Extract the (X, Y) coordinate from the center of the cell holding the provided text.  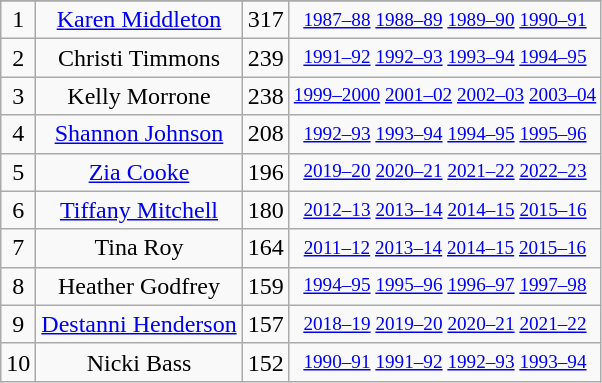
238 (266, 96)
208 (266, 134)
Karen Middleton (139, 20)
196 (266, 172)
Christi Timmons (139, 58)
Tiffany Mitchell (139, 210)
7 (18, 248)
Heather Godfrey (139, 286)
Nicki Bass (139, 362)
1992–93 1993–94 1994–95 1995–96 (445, 134)
Kelly Morrone (139, 96)
Destanni Henderson (139, 324)
9 (18, 324)
180 (266, 210)
1991–92 1992–93 1993–94 1994–95 (445, 58)
3 (18, 96)
2018–19 2019–20 2020–21 2021–22 (445, 324)
1 (18, 20)
164 (266, 248)
1999–2000 2001–02 2002–03 2003–04 (445, 96)
1994–95 1995–96 1996–97 1997–98 (445, 286)
2012–13 2013–14 2014–15 2015–16 (445, 210)
157 (266, 324)
2 (18, 58)
2019–20 2020–21 2021–22 2022–23 (445, 172)
152 (266, 362)
1987–88 1988–89 1989–90 1990–91 (445, 20)
Tina Roy (139, 248)
5 (18, 172)
6 (18, 210)
4 (18, 134)
2011–12 2013–14 2014–15 2015–16 (445, 248)
1990–91 1991–92 1992–93 1993–94 (445, 362)
Shannon Johnson (139, 134)
159 (266, 286)
8 (18, 286)
317 (266, 20)
239 (266, 58)
10 (18, 362)
Zia Cooke (139, 172)
